Scan for the cell matching the given text and deliver its [x, y] coordinate at center. 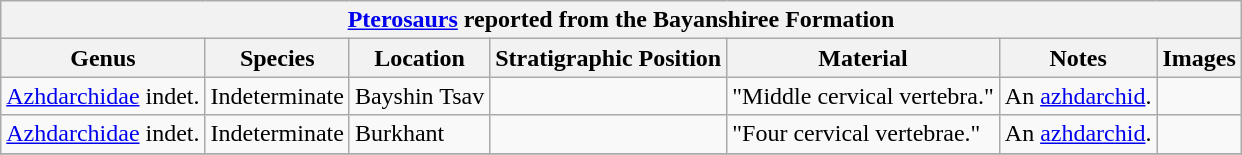
Genus [103, 58]
"Four cervical vertebrae." [864, 134]
Bayshin Tsav [419, 96]
Location [419, 58]
Material [864, 58]
Notes [1078, 58]
Pterosaurs reported from the Bayanshiree Formation [622, 20]
Images [1199, 58]
Burkhant [419, 134]
Stratigraphic Position [608, 58]
"Middle cervical vertebra." [864, 96]
Species [277, 58]
